Determine the [X, Y] coordinate at the center of the cell enclosing the given text.  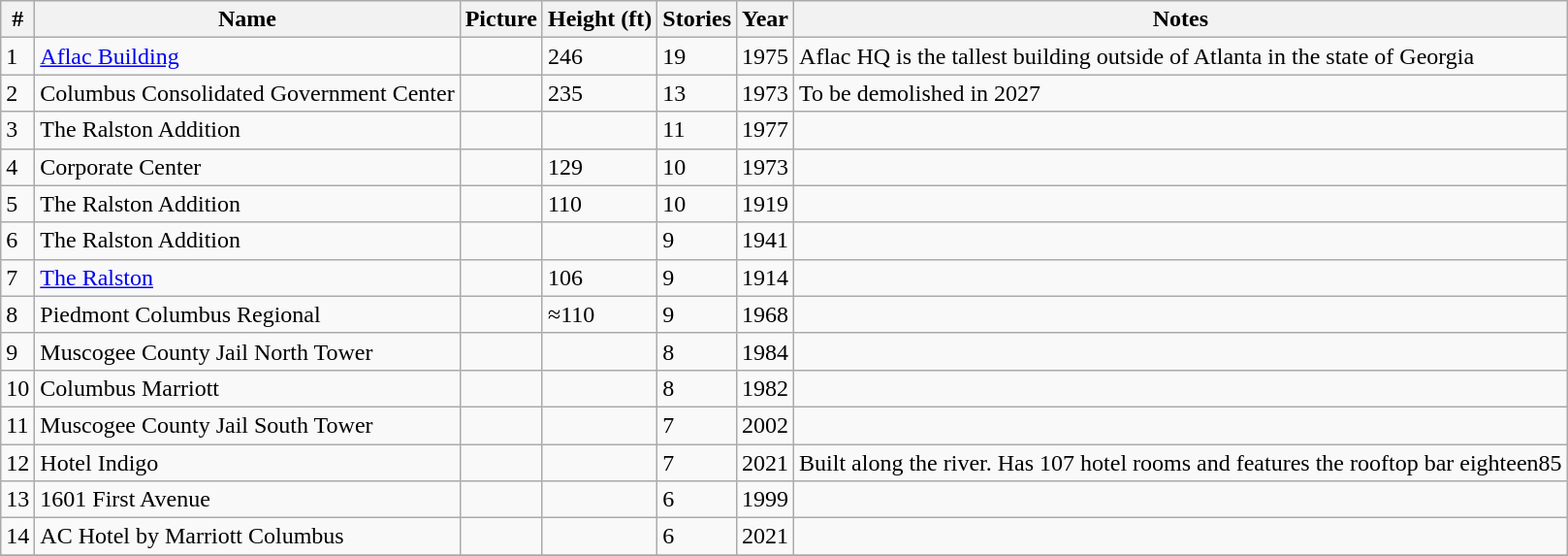
12 [17, 463]
Muscogee County Jail South Tower [247, 425]
1 [17, 56]
3 [17, 130]
235 [599, 93]
Piedmont Columbus Regional [247, 314]
Height (ft) [599, 19]
Columbus Marriott [247, 388]
110 [599, 204]
Notes [1181, 19]
Muscogee County Jail North Tower [247, 351]
14 [17, 537]
1975 [766, 56]
Stories [697, 19]
4 [17, 167]
# [17, 19]
Columbus Consolidated Government Center [247, 93]
Corporate Center [247, 167]
Built along the river. Has 107 hotel rooms and features the rooftop bar eighteen85 [1181, 463]
19 [697, 56]
1914 [766, 278]
1601 First Avenue [247, 500]
Picture [500, 19]
1999 [766, 500]
1941 [766, 241]
Name [247, 19]
≈110 [599, 314]
Year [766, 19]
1977 [766, 130]
Hotel Indigo [247, 463]
Aflac Building [247, 56]
246 [599, 56]
To be demolished in 2027 [1181, 93]
129 [599, 167]
The Ralston [247, 278]
AC Hotel by Marriott Columbus [247, 537]
1968 [766, 314]
5 [17, 204]
1984 [766, 351]
106 [599, 278]
1982 [766, 388]
1919 [766, 204]
Aflac HQ is the tallest building outside of Atlanta in the state of Georgia [1181, 56]
2002 [766, 425]
2 [17, 93]
